Return the (X, Y) coordinate for the center point of the cell that contains the specified text.  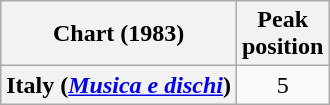
Italy (Musica e dischi) (119, 85)
Chart (1983) (119, 34)
Peakposition (282, 34)
5 (282, 85)
